Detect which cell encompasses the target text, then output its (X, Y) center coordinate. 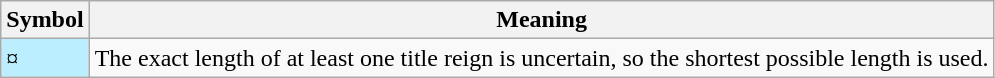
Symbol (45, 20)
The exact length of at least one title reign is uncertain, so the shortest possible length is used. (542, 58)
¤ (45, 58)
Meaning (542, 20)
